Pinpoint the cell where the given text exists, returning its [x, y] midpoint coordinate. 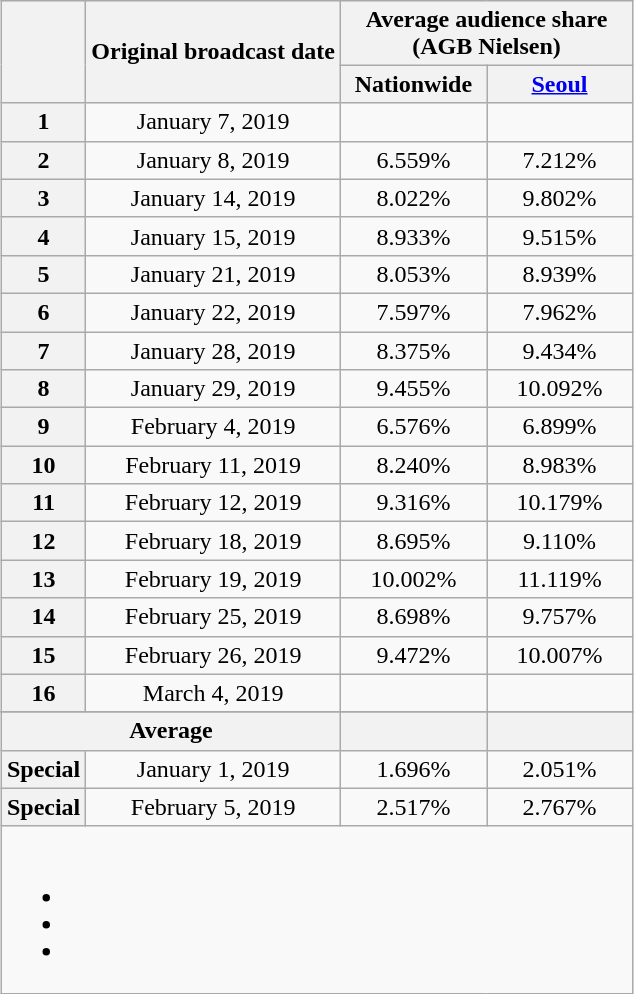
10.092% [559, 389]
10.007% [559, 655]
February 5, 2019 [214, 807]
January 1, 2019 [214, 769]
6.559% [413, 160]
February 11, 2019 [214, 465]
February 25, 2019 [214, 617]
9.757% [559, 617]
7.212% [559, 160]
4 [43, 236]
February 26, 2019 [214, 655]
9.802% [559, 198]
8.053% [413, 274]
Seoul [559, 84]
1.696% [413, 769]
2.767% [559, 807]
January 8, 2019 [214, 160]
March 4, 2019 [214, 693]
8 [43, 389]
5 [43, 274]
13 [43, 579]
February 12, 2019 [214, 503]
Average [170, 731]
10.002% [413, 579]
8.022% [413, 198]
January 21, 2019 [214, 274]
16 [43, 693]
7 [43, 351]
11.119% [559, 579]
1 [43, 122]
January 15, 2019 [214, 236]
12 [43, 541]
January 29, 2019 [214, 389]
10 [43, 465]
14 [43, 617]
9.434% [559, 351]
8.983% [559, 465]
8.240% [413, 465]
January 7, 2019 [214, 122]
9.110% [559, 541]
February 18, 2019 [214, 541]
January 28, 2019 [214, 351]
6.899% [559, 427]
January 22, 2019 [214, 312]
6.576% [413, 427]
8.375% [413, 351]
2.051% [559, 769]
2.517% [413, 807]
15 [43, 655]
February 19, 2019 [214, 579]
9 [43, 427]
8.695% [413, 541]
9.472% [413, 655]
7.597% [413, 312]
2 [43, 160]
9.316% [413, 503]
11 [43, 503]
8.933% [413, 236]
8.698% [413, 617]
6 [43, 312]
January 14, 2019 [214, 198]
8.939% [559, 274]
Original broadcast date [214, 52]
February 4, 2019 [214, 427]
10.179% [559, 503]
Nationwide [413, 84]
Average audience share(AGB Nielsen) [486, 32]
9.515% [559, 236]
7.962% [559, 312]
9.455% [413, 389]
3 [43, 198]
